From the cell containing the given text, extract its center point as [x, y] coordinate. 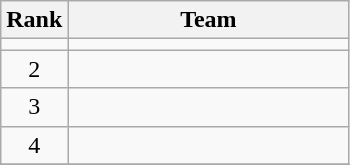
2 [34, 69]
Rank [34, 20]
3 [34, 107]
4 [34, 145]
Team [208, 20]
